Identify which cell holds the provided text, then report its [X, Y] central coordinate. 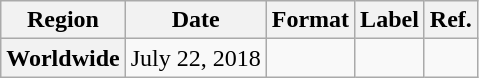
Region [63, 20]
Worldwide [63, 58]
Label [390, 20]
Format [310, 20]
July 22, 2018 [196, 58]
Date [196, 20]
Ref. [450, 20]
